Search for the cell housing the specified text and yield its (x, y) center coordinate. 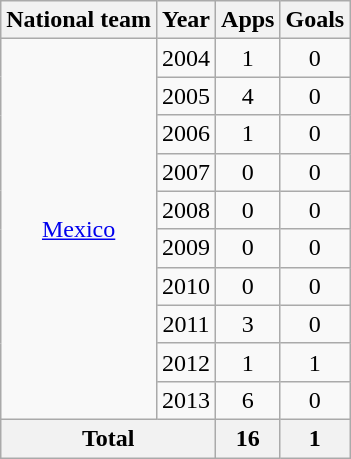
2012 (186, 362)
4 (248, 96)
2006 (186, 134)
2010 (186, 286)
2005 (186, 96)
2008 (186, 210)
2009 (186, 248)
2004 (186, 58)
Mexico (79, 230)
Total (108, 438)
Goals (315, 20)
16 (248, 438)
Year (186, 20)
6 (248, 400)
2011 (186, 324)
2013 (186, 400)
3 (248, 324)
National team (79, 20)
2007 (186, 172)
Apps (248, 20)
